Identify which cell holds the provided text, then report its [X, Y] central coordinate. 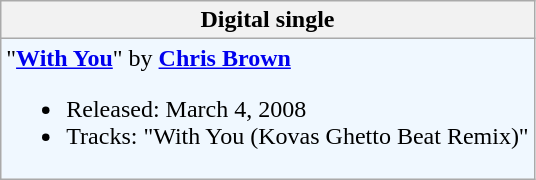
Digital single [268, 20]
"With You" by Chris BrownReleased: March 4, 2008Tracks: "With You (Kovas Ghetto Beat Remix)" [268, 109]
